Determine the (x, y) coordinate at the center of the cell enclosing the given text.  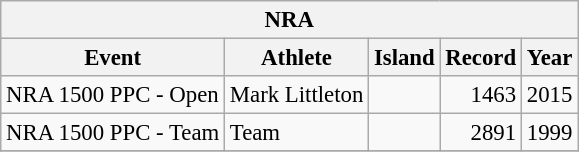
NRA (290, 20)
NRA 1500 PPC - Team (113, 133)
Mark Littleton (297, 95)
Record (480, 58)
Team (297, 133)
Year (549, 58)
1999 (549, 133)
2891 (480, 133)
Event (113, 58)
Athlete (297, 58)
NRA 1500 PPC - Open (113, 95)
1463 (480, 95)
Island (404, 58)
2015 (549, 95)
